Find where the given text appears and provide that cell's center as (X, Y) coordinate. 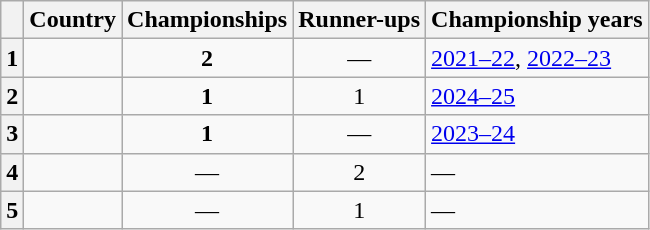
2024–25 (537, 96)
2023–24 (537, 134)
5 (12, 210)
3 (12, 134)
2021–22, 2022–23 (537, 58)
4 (12, 172)
Runner-ups (360, 20)
Championship years (537, 20)
Country (73, 20)
Championships (208, 20)
